Output the (X, Y) coordinate of the center of the cell containing the given text.  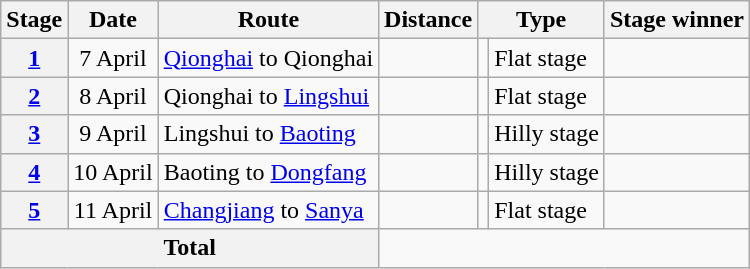
1 (34, 58)
Route (268, 20)
Stage winner (676, 20)
4 (34, 172)
Type (542, 20)
9 April (113, 134)
Date (113, 20)
Qionghai to Lingshui (268, 96)
8 April (113, 96)
Baoting to Dongfang (268, 172)
Distance (428, 20)
Qionghai to Qionghai (268, 58)
5 (34, 210)
3 (34, 134)
Total (190, 248)
11 April (113, 210)
2 (34, 96)
Stage (34, 20)
10 April (113, 172)
7 April (113, 58)
Lingshui to Baoting (268, 134)
Changjiang to Sanya (268, 210)
